Scan for the cell matching the given text and deliver its (X, Y) coordinate at center. 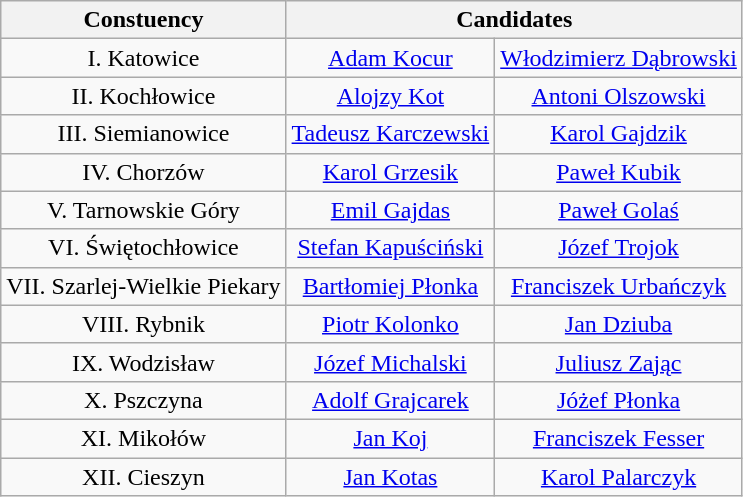
Karol Palarczyk (619, 477)
Włodzimierz Dąbrowski (619, 58)
VIII. Rybnik (144, 324)
XI. Mikołów (144, 438)
Franciszek Fesser (619, 438)
Karol Gajdzik (619, 134)
Karol Grzesik (390, 172)
Jan Dziuba (619, 324)
Jan Kotas (390, 477)
XII. Cieszyn (144, 477)
Tadeusz Karczewski (390, 134)
Stefan Kapuściński (390, 248)
Jóżef Płonka (619, 400)
Antoni Olszowski (619, 96)
VI. Świętochłowice (144, 248)
Piotr Kolonko (390, 324)
Adolf Grajcarek (390, 400)
Franciszek Urbańczyk (619, 286)
IX. Wodzisław (144, 362)
Adam Kocur (390, 58)
Constuency (144, 20)
V. Tarnowskie Góry (144, 210)
VII. Szarlej-Wielkie Piekary (144, 286)
III. Siemianowice (144, 134)
X. Pszczyna (144, 400)
I. Katowice (144, 58)
Paweł Golaś (619, 210)
Józef Michalski (390, 362)
Candidates (514, 20)
Emil Gajdas (390, 210)
II. Kochłowice (144, 96)
IV. Chorzów (144, 172)
Józef Trojok (619, 248)
Jan Koj (390, 438)
Bartłomiej Płonka (390, 286)
Paweł Kubik (619, 172)
Alojzy Kot (390, 96)
Juliusz Zając (619, 362)
